Capture the cell that displays the provided text and extract its (X, Y) central coordinate. 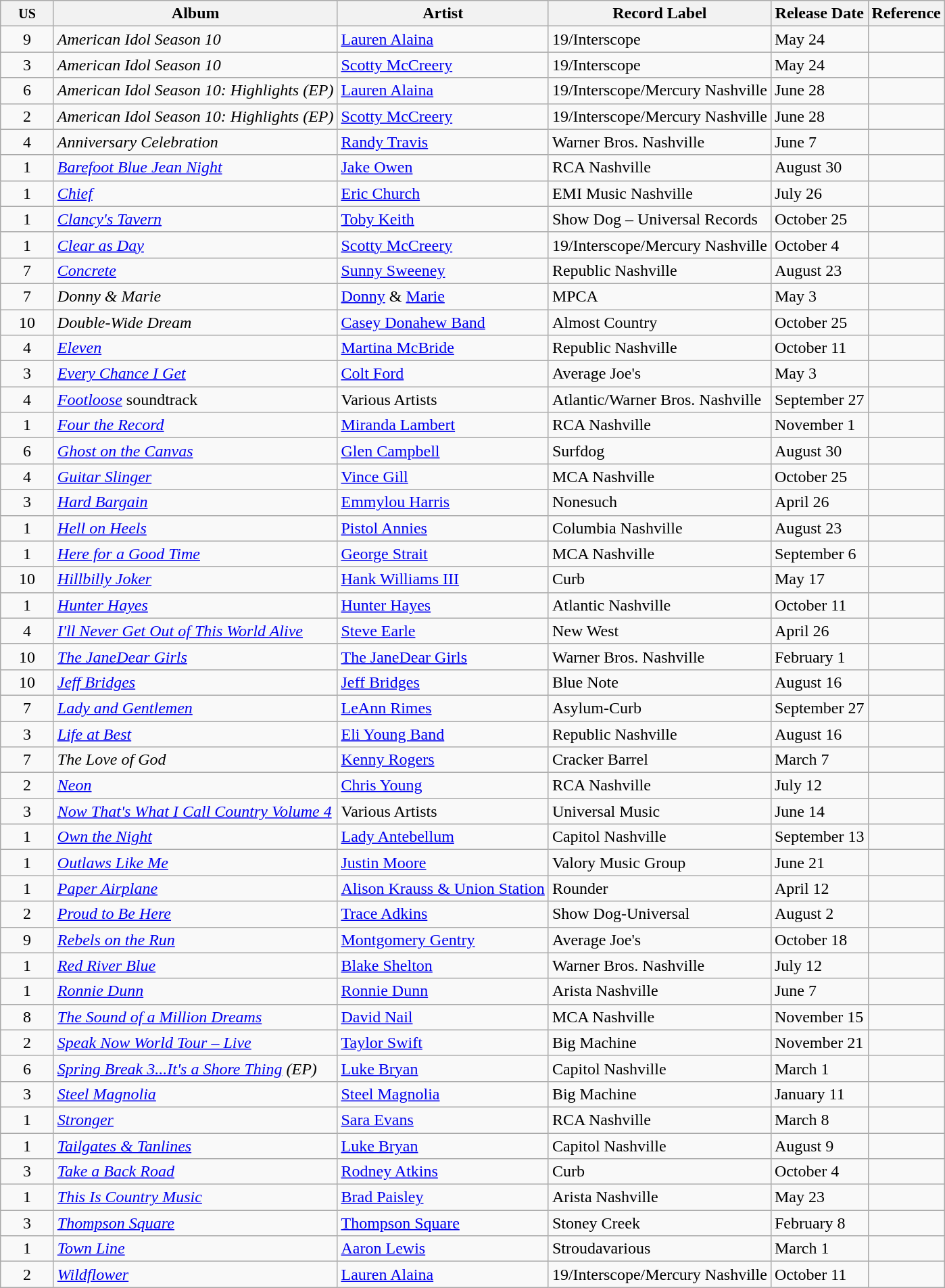
Glen Campbell (443, 451)
Toby Keith (443, 219)
Guitar Slinger (195, 477)
Blake Shelton (443, 965)
October 18 (819, 940)
Wildflower (195, 1274)
Rounder (660, 888)
Hillbilly Joker (195, 579)
Record Label (660, 14)
Eli Young Band (443, 734)
Cracker Barrel (660, 760)
US (27, 14)
Footloose soundtrack (195, 400)
Every Chance I Get (195, 374)
Hard Bargain (195, 502)
Chief (195, 193)
Here for a Good Time (195, 554)
Jake Owen (443, 168)
Album (195, 14)
Lady Antebellum (443, 837)
Paper Airplane (195, 888)
Brad Paisley (443, 1197)
November 1 (819, 425)
EMI Music Nashville (660, 193)
Speak Now World Tour – Live (195, 1043)
Concrete (195, 270)
June 21 (819, 863)
Red River Blue (195, 965)
8 (27, 1017)
Kenny Rogers (443, 760)
Double-Wide Dream (195, 323)
Trace Adkins (443, 914)
Stronger (195, 1120)
The Sound of a Million Dreams (195, 1017)
The Love of God (195, 760)
Clancy's Tavern (195, 219)
July 26 (819, 193)
Show Dog-Universal (660, 914)
Montgomery Gentry (443, 940)
Chris Young (443, 786)
Ghost on the Canvas (195, 451)
Hank Williams III (443, 579)
Four the Record (195, 425)
Columbia Nashville (660, 528)
Artist (443, 14)
Colt Ford (443, 374)
November 15 (819, 1017)
September 6 (819, 554)
Neon (195, 786)
November 21 (819, 1043)
New West (660, 631)
Life at Best (195, 734)
Pistol Annies (443, 528)
LeAnn Rimes (443, 708)
Rodney Atkins (443, 1172)
Martina McBride (443, 348)
George Strait (443, 554)
Clear as Day (195, 245)
Taylor Swift (443, 1043)
March 8 (819, 1120)
Eric Church (443, 193)
Emmylou Harris (443, 502)
David Nail (443, 1017)
Atlantic Nashville (660, 605)
Spring Break 3...It's a Shore Thing (EP) (195, 1068)
February 8 (819, 1223)
Release Date (819, 14)
Hell on Heels (195, 528)
Stroudavarious (660, 1249)
Tailgates & Tanlines (195, 1146)
Anniversary Celebration (195, 142)
Lady and Gentlemen (195, 708)
Proud to Be Here (195, 914)
Own the Night (195, 837)
Steve Earle (443, 631)
Universal Music (660, 811)
Sara Evans (443, 1120)
Nonesuch (660, 502)
Outlaws Like Me (195, 863)
Barefoot Blue Jean Night (195, 168)
April 12 (819, 888)
MPCA (660, 296)
Miranda Lambert (443, 425)
Aaron Lewis (443, 1249)
Eleven (195, 348)
September 13 (819, 837)
January 11 (819, 1094)
March 7 (819, 760)
Now That's What I Call Country Volume 4 (195, 811)
August 9 (819, 1146)
This Is Country Music (195, 1197)
Reference (906, 14)
Atlantic/Warner Bros. Nashville (660, 400)
Casey Donahew Band (443, 323)
Stoney Creek (660, 1223)
Randy Travis (443, 142)
June 14 (819, 811)
Justin Moore (443, 863)
Show Dog – Universal Records (660, 219)
Take a Back Road (195, 1172)
August 2 (819, 914)
May 23 (819, 1197)
Town Line (195, 1249)
Rebels on the Run (195, 940)
Vince Gill (443, 477)
February 1 (819, 657)
Alison Krauss & Union Station (443, 888)
Almost Country (660, 323)
Sunny Sweeney (443, 270)
I'll Never Get Out of This World Alive (195, 631)
May 17 (819, 579)
Valory Music Group (660, 863)
Asylum-Curb (660, 708)
Surfdog (660, 451)
Blue Note (660, 682)
